Detect which cell encompasses the target text, then output its [X, Y] center coordinate. 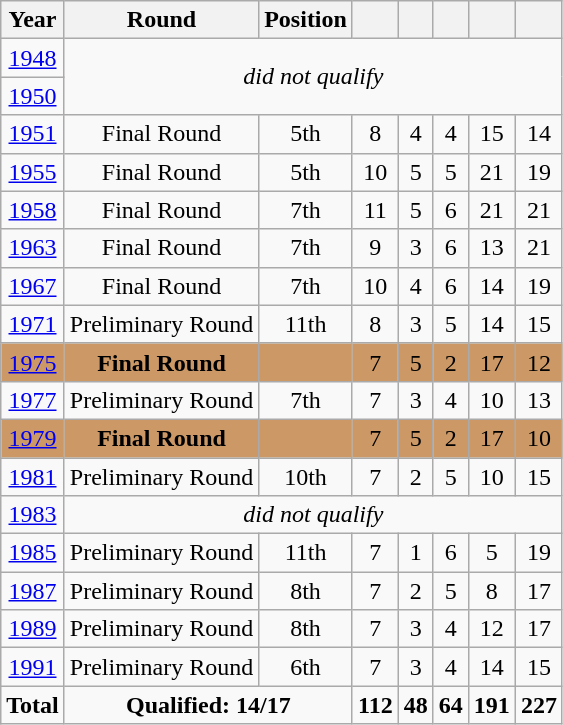
1950 [33, 96]
1948 [33, 58]
1967 [33, 286]
11 [375, 210]
1963 [33, 248]
1987 [33, 591]
1971 [33, 324]
1991 [33, 667]
1977 [33, 400]
64 [450, 705]
10th [306, 477]
1989 [33, 629]
1975 [33, 362]
Round [161, 20]
48 [416, 705]
Qualified: 14/17 [208, 705]
Year [33, 20]
9 [375, 248]
1979 [33, 438]
Total [33, 705]
1958 [33, 210]
1955 [33, 172]
112 [375, 705]
1985 [33, 553]
Position [306, 20]
1 [416, 553]
6th [306, 667]
1983 [33, 515]
1981 [33, 477]
1951 [33, 134]
227 [538, 705]
191 [492, 705]
